Determine the [x, y] coordinate at the center of the cell enclosing the given text.  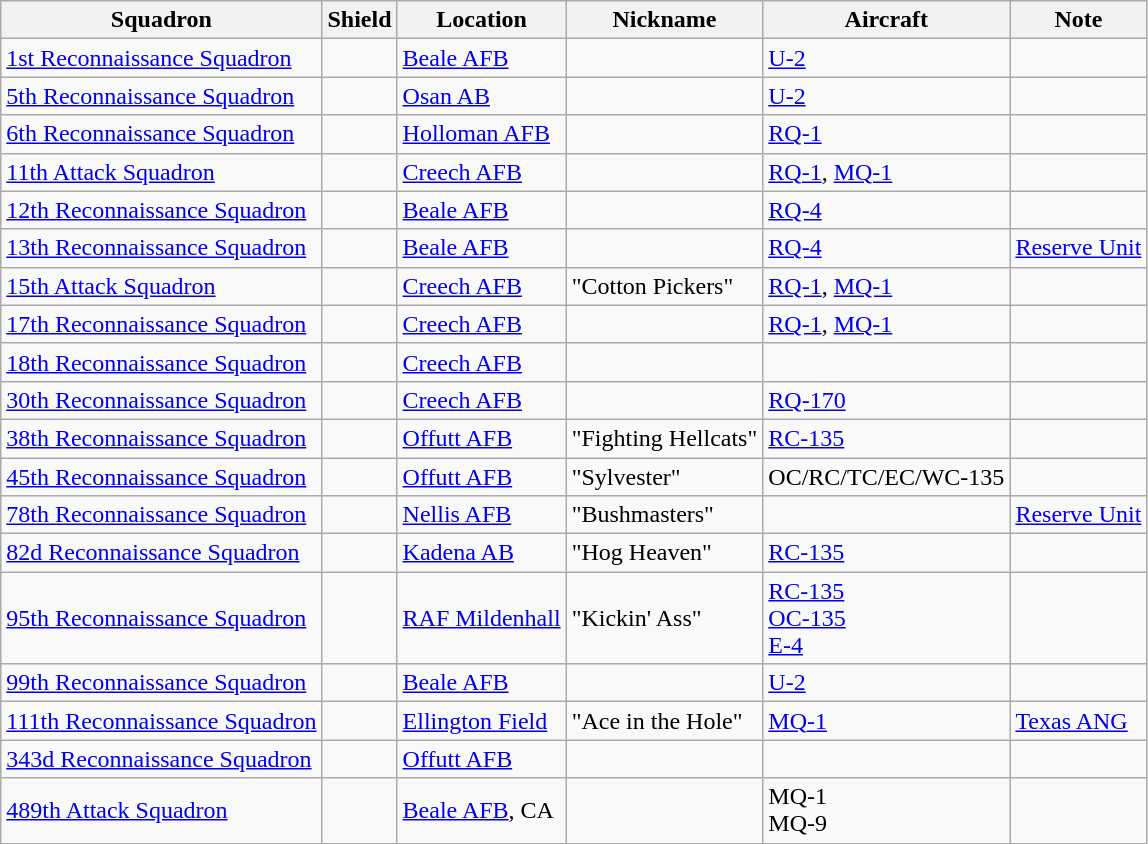
489th Attack Squadron [162, 810]
Ellington Field [482, 721]
95th Reconnaissance Squadron [162, 618]
5th Reconnaissance Squadron [162, 96]
"Cotton Pickers" [664, 286]
18th Reconnaissance Squadron [162, 362]
Shield [360, 20]
78th Reconnaissance Squadron [162, 515]
Texas ANG [1078, 721]
1st Reconnaissance Squadron [162, 58]
"Sylvester" [664, 477]
Note [1078, 20]
"Kickin' Ass" [664, 618]
12th Reconnaissance Squadron [162, 210]
Osan AB [482, 96]
99th Reconnaissance Squadron [162, 683]
Kadena AB [482, 553]
38th Reconnaissance Squadron [162, 438]
MQ-1 [886, 721]
"Fighting Hellcats" [664, 438]
6th Reconnaissance Squadron [162, 134]
"Bushmasters" [664, 515]
RC-135 OC-135 E-4 [886, 618]
343d Reconnaissance Squadron [162, 759]
Beale AFB, CA [482, 810]
Holloman AFB [482, 134]
Nellis AFB [482, 515]
Location [482, 20]
OC/RC/TC/EC/WC-135 [886, 477]
"Ace in the Hole" [664, 721]
Aircraft [886, 20]
RAF Mildenhall [482, 618]
RQ-170 [886, 400]
17th Reconnaissance Squadron [162, 324]
Squadron [162, 20]
82d Reconnaissance Squadron [162, 553]
30th Reconnaissance Squadron [162, 400]
45th Reconnaissance Squadron [162, 477]
15th Attack Squadron [162, 286]
"Hog Heaven" [664, 553]
13th Reconnaissance Squadron [162, 248]
RQ-1 [886, 134]
MQ-1MQ-9 [886, 810]
Nickname [664, 20]
111th Reconnaissance Squadron [162, 721]
11th Attack Squadron [162, 172]
